Provide the [x, y] coordinate of the cell's center where the given text is located.  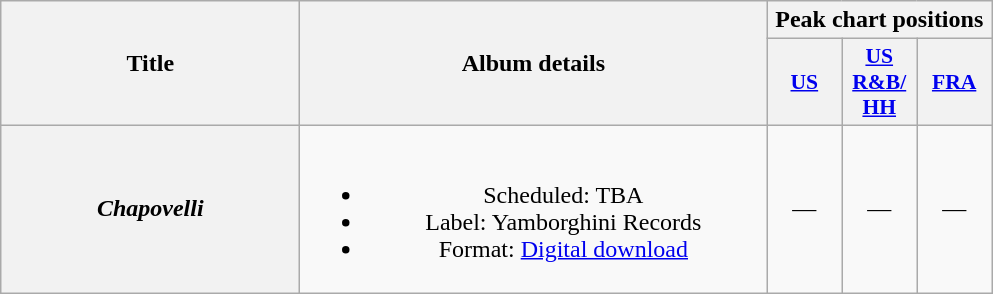
Scheduled: TBALabel: Yamborghini RecordsFormat: Digital download [534, 208]
Title [150, 64]
Peak chart positions [880, 20]
USR&B/HH [880, 82]
Album details [534, 64]
FRA [954, 82]
Chapovelli [150, 208]
US [804, 82]
